Provide the (X, Y) coordinate of the cell's center where the given text is located.  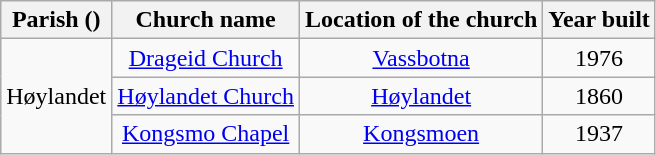
1976 (600, 58)
Vassbotna (420, 58)
Parish () (56, 20)
Kongsmoen (420, 134)
Kongsmo Chapel (206, 134)
Høylandet Church (206, 96)
1860 (600, 96)
Year built (600, 20)
Drageid Church (206, 58)
Location of the church (420, 20)
1937 (600, 134)
Church name (206, 20)
